Return the [X, Y] coordinate for the center point of the cell that contains the specified text.  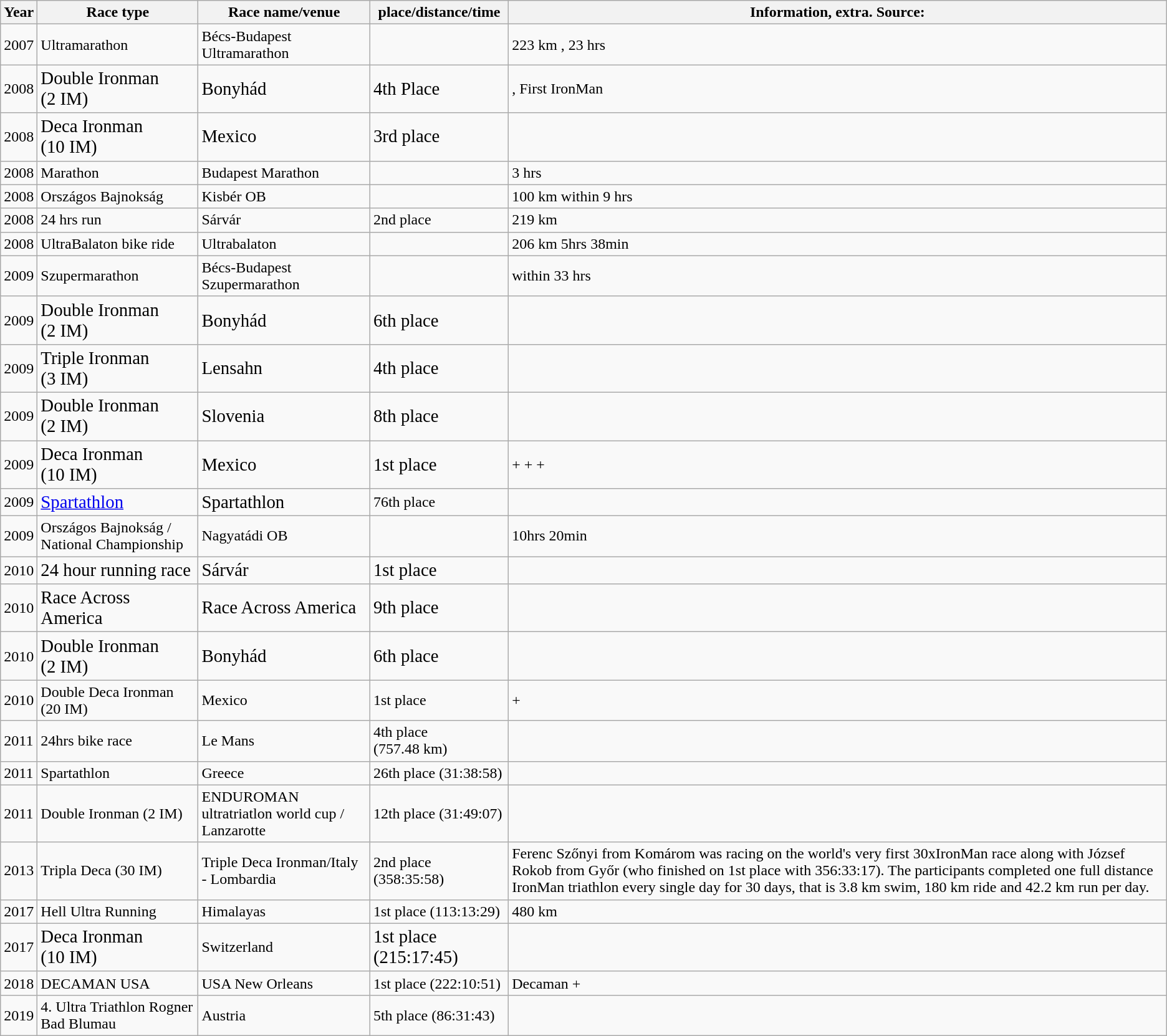
Országos Bajnokság [118, 196]
Bécs-Budapest Ultramarathon [284, 45]
4th place (757.48 km) [439, 741]
Országos Bajnokság / National Championship [118, 536]
+ [838, 701]
24 hour running race [118, 570]
2007 [19, 45]
+ + + [838, 464]
3rd place [439, 137]
UltraBalaton bike ride [118, 244]
12th place (31:49:07) [439, 813]
Budapest Marathon [284, 173]
Race type [118, 12]
place/distance/time [439, 12]
Year [19, 12]
ENDUROMAN ultratriatlon world cup / Lanzarotte [284, 813]
26th place (31:38:58) [439, 773]
2nd place [439, 220]
Information, extra. Source: [838, 12]
Switzerland [284, 947]
1st place (215:17:45) [439, 947]
Austria [284, 1015]
Szupermarathon [118, 276]
4th place [439, 368]
4th Place [439, 89]
2019 [19, 1015]
3 hrs [838, 173]
Triple Deca Ironman/Italy - Lombardia [284, 871]
Greece [284, 773]
DECAMAN USA [118, 983]
2nd place (358:35:58) [439, 871]
Bécs-Budapest Szupermarathon [284, 276]
Le Mans [284, 741]
206 km 5hrs 38min [838, 244]
Triple Ironman (3 IM) [118, 368]
Nagyatádi OB [284, 536]
24 hrs run [118, 220]
Decaman + [838, 983]
10hrs 20min [838, 536]
100 km within 9 hrs [838, 196]
480 km [838, 911]
5th place (86:31:43) [439, 1015]
Ultramarathon [118, 45]
Lensahn [284, 368]
Tripla Deca (30 IM) [118, 871]
Double Deca Ironman (20 IM) [118, 701]
223 km , 23 hrs [838, 45]
9th place [439, 608]
1st place (222:10:51) [439, 983]
Ultrabalaton [284, 244]
2018 [19, 983]
Slovenia [284, 416]
Marathon [118, 173]
Hell Ultra Running [118, 911]
8th place [439, 416]
76th place [439, 502]
4. Ultra Triathlon Rogner Bad Blumau [118, 1015]
24hrs bike race [118, 741]
, First IronMan [838, 89]
Himalayas [284, 911]
Kisbér OB [284, 196]
2013 [19, 871]
219 km [838, 220]
Race name/venue [284, 12]
within 33 hrs [838, 276]
1st place (113:13:29) [439, 911]
USA New Orleans [284, 983]
